Scan for the cell matching the given text and deliver its [X, Y] coordinate at center. 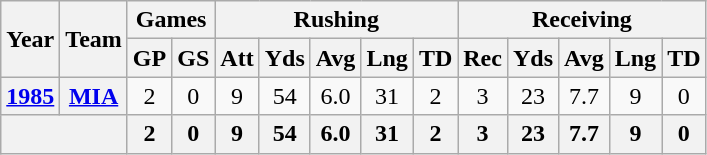
Rec [483, 58]
1985 [30, 96]
Games [170, 20]
Receiving [582, 20]
GS [194, 58]
Team [94, 39]
Rushing [336, 20]
Year [30, 39]
GP [149, 58]
MIA [94, 96]
Att [237, 58]
